For the text-containing cell, return its midpoint in (X, Y) coordinate format. 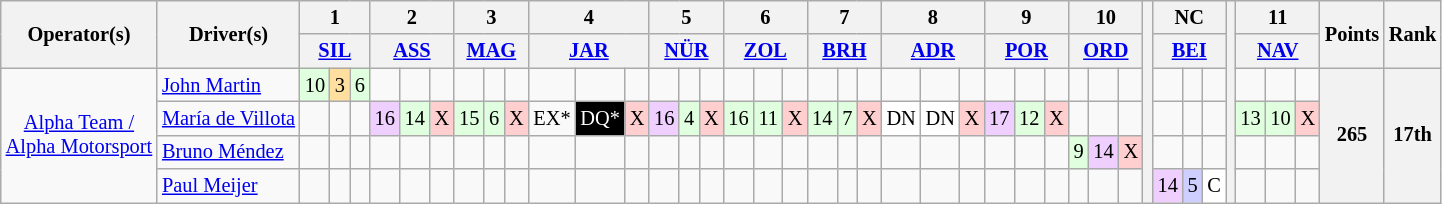
ZOL (766, 51)
ASS (412, 51)
MAG (491, 51)
17th (1412, 136)
DQ* (600, 118)
Operator(s) (79, 34)
NC (1190, 17)
ORD (1106, 51)
13 (1250, 118)
15 (469, 118)
SIL (335, 51)
BEI (1190, 51)
EX* (552, 118)
Bruno Méndez (228, 152)
1 (335, 17)
17 (999, 118)
8 (934, 17)
Alpha Team /Alpha Motorsport (79, 136)
C (1214, 186)
Points (1352, 34)
Rank (1412, 34)
12 (1029, 118)
María de Villota (228, 118)
John Martin (228, 85)
NAV (1277, 51)
POR (1026, 51)
NÜR (686, 51)
Driver(s) (228, 34)
BRH (844, 51)
JAR (588, 51)
ADR (934, 51)
Paul Meijer (228, 186)
2 (412, 17)
265 (1352, 136)
